Return the (x, y) coordinate for the center point of the cell that contains the specified text.  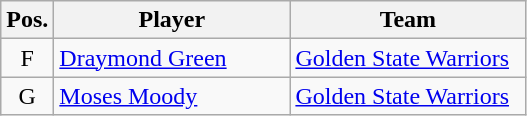
Draymond Green (172, 58)
Team (408, 20)
Player (172, 20)
Pos. (28, 20)
G (28, 96)
Moses Moody (172, 96)
F (28, 58)
